From the cell containing the given text, extract its center point as (X, Y) coordinate. 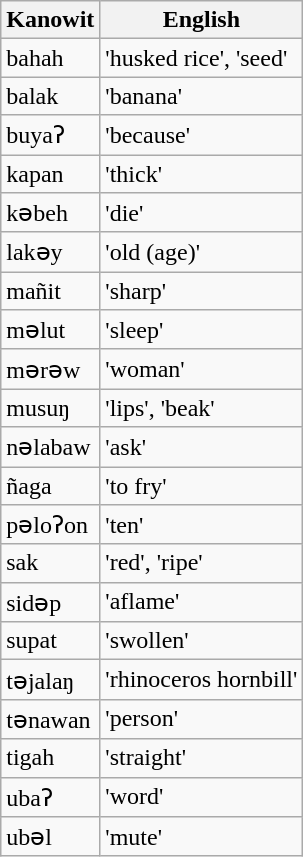
'straight' (202, 758)
'die' (202, 213)
'lips', 'beak' (202, 408)
sak (50, 563)
bahah (50, 58)
'red', 'ripe' (202, 563)
'swollen' (202, 641)
'thick' (202, 173)
'to fry' (202, 485)
tigah (50, 758)
'sleep' (202, 330)
ubaʔ (50, 797)
'because' (202, 135)
kapan (50, 173)
pəloʔon (50, 525)
'old (age)' (202, 252)
'sharp' (202, 291)
'husked rice', 'seed' (202, 58)
tənawan (50, 719)
buyaʔ (50, 135)
'mute' (202, 837)
Kanowit (50, 20)
'word' (202, 797)
mərəw (50, 369)
mañit (50, 291)
'aflame' (202, 602)
'woman' (202, 369)
'ask' (202, 447)
supat (50, 641)
balak (50, 96)
'banana' (202, 96)
'ten' (202, 525)
sidəp (50, 602)
'rhinoceros hornbill' (202, 680)
ñaga (50, 485)
təjalaŋ (50, 680)
kəbeh (50, 213)
lakəy (50, 252)
nəlabaw (50, 447)
English (202, 20)
məlut (50, 330)
ubəl (50, 837)
'person' (202, 719)
musuŋ (50, 408)
